Determine the [X, Y] coordinate at the center of the cell enclosing the given text.  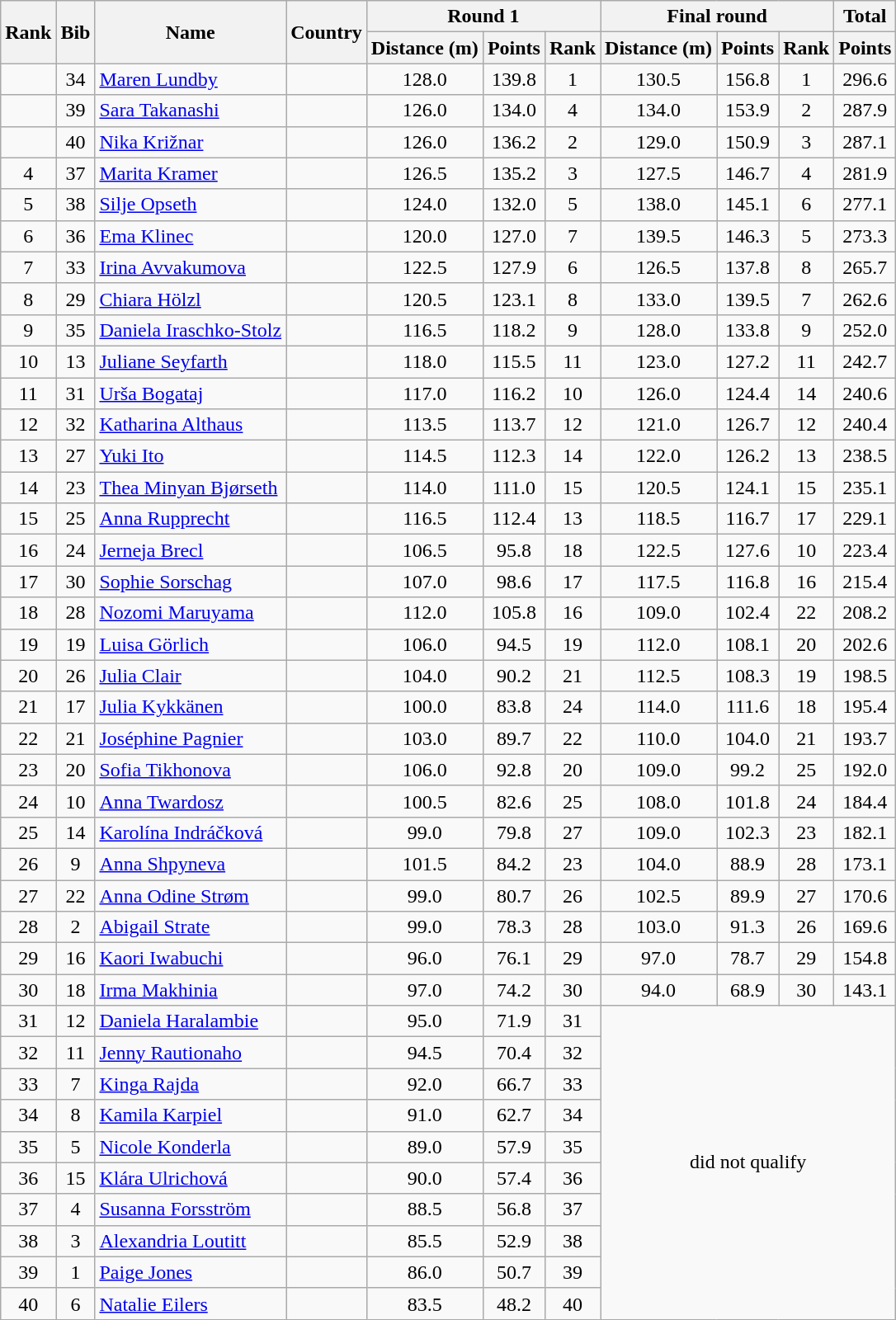
74.2 [513, 990]
79.8 [513, 832]
117.0 [424, 394]
94.0 [658, 990]
86.0 [424, 1272]
240.6 [865, 394]
Nicole Konderla [191, 1147]
Bib [76, 32]
Kaori Iwabuchi [191, 959]
122.0 [658, 456]
68.9 [747, 990]
102.5 [658, 895]
116.7 [747, 519]
108.3 [747, 676]
138.0 [658, 205]
126.7 [747, 425]
133.8 [747, 330]
Daniela Iraschko-Stolz [191, 330]
Ema Klinec [191, 236]
111.6 [747, 707]
78.3 [513, 927]
132.0 [513, 205]
223.4 [865, 550]
85.5 [424, 1241]
Urša Bogataj [191, 394]
Irina Avvakumova [191, 267]
182.1 [865, 832]
89.9 [747, 895]
100.5 [424, 801]
127.0 [513, 236]
145.1 [747, 205]
71.9 [513, 1021]
262.6 [865, 299]
Karolína Indráčková [191, 832]
273.3 [865, 236]
95.8 [513, 550]
112.5 [658, 676]
Maren Lundby [191, 79]
89.7 [513, 738]
Thea Minyan Bjørseth [191, 488]
127.2 [747, 361]
170.6 [865, 895]
115.5 [513, 361]
Name [191, 32]
Sofia Tikhonova [191, 770]
Luisa Görlich [191, 644]
173.1 [865, 864]
Chiara Hölzl [191, 299]
235.1 [865, 488]
111.0 [513, 488]
127.5 [658, 173]
91.0 [424, 1115]
Sophie Sorschag [191, 582]
287.9 [865, 111]
84.2 [513, 864]
88.5 [424, 1209]
Julia Kykkänen [191, 707]
240.4 [865, 425]
112.3 [513, 456]
120.0 [424, 236]
252.0 [865, 330]
95.0 [424, 1021]
281.9 [865, 173]
Yuki Ito [191, 456]
Daniela Haralambie [191, 1021]
192.0 [865, 770]
90.0 [424, 1178]
62.7 [513, 1115]
124.0 [424, 205]
Jenny Rautionaho [191, 1053]
Total [865, 16]
91.3 [747, 927]
195.4 [865, 707]
Joséphine Pagnier [191, 738]
Nozomi Maruyama [191, 613]
78.7 [747, 959]
112.4 [513, 519]
208.2 [865, 613]
127.6 [747, 550]
Susanna Forsström [191, 1209]
Kamila Karpiel [191, 1115]
101.8 [747, 801]
Nika Križnar [191, 142]
116.8 [747, 582]
121.0 [658, 425]
Paige Jones [191, 1272]
130.5 [658, 79]
Country [327, 32]
Anna Shpyneva [191, 864]
Anna Rupprecht [191, 519]
Anna Twardosz [191, 801]
127.9 [513, 267]
135.2 [513, 173]
90.2 [513, 676]
96.0 [424, 959]
52.9 [513, 1241]
92.0 [424, 1084]
287.1 [865, 142]
Round 1 [483, 16]
238.5 [865, 456]
118.5 [658, 519]
Abigail Strate [191, 927]
83.5 [424, 1303]
105.8 [513, 613]
92.8 [513, 770]
102.4 [747, 613]
123.1 [513, 299]
102.3 [747, 832]
Julia Clair [191, 676]
101.5 [424, 864]
108.1 [747, 644]
83.8 [513, 707]
Natalie Eilers [191, 1303]
57.9 [513, 1147]
99.2 [747, 770]
124.1 [747, 488]
202.6 [865, 644]
229.1 [865, 519]
242.7 [865, 361]
198.5 [865, 676]
150.9 [747, 142]
Sara Takanashi [191, 111]
107.0 [424, 582]
146.7 [747, 173]
Silje Opseth [191, 205]
113.5 [424, 425]
154.8 [865, 959]
66.7 [513, 1084]
146.3 [747, 236]
143.1 [865, 990]
70.4 [513, 1053]
124.4 [747, 394]
76.1 [513, 959]
48.2 [513, 1303]
123.0 [658, 361]
136.2 [513, 142]
Marita Kramer [191, 173]
Katharina Althaus [191, 425]
110.0 [658, 738]
184.4 [865, 801]
265.7 [865, 267]
Final round [718, 16]
100.0 [424, 707]
156.8 [747, 79]
169.6 [865, 927]
114.5 [424, 456]
Alexandria Loutitt [191, 1241]
82.6 [513, 801]
56.8 [513, 1209]
88.9 [747, 864]
153.9 [747, 111]
89.0 [424, 1147]
108.0 [658, 801]
116.2 [513, 394]
Juliane Seyfarth [191, 361]
193.7 [865, 738]
215.4 [865, 582]
117.5 [658, 582]
Klára Ulrichová [191, 1178]
Irma Makhinia [191, 990]
277.1 [865, 205]
98.6 [513, 582]
296.6 [865, 79]
137.8 [747, 267]
126.2 [747, 456]
139.8 [513, 79]
106.5 [424, 550]
did not qualify [748, 1163]
133.0 [658, 299]
118.2 [513, 330]
Kinga Rajda [191, 1084]
Anna Odine Strøm [191, 895]
50.7 [513, 1272]
129.0 [658, 142]
80.7 [513, 895]
Jerneja Brecl [191, 550]
113.7 [513, 425]
57.4 [513, 1178]
118.0 [424, 361]
